Return the (X, Y) coordinate for the center point of the cell that contains the specified text.  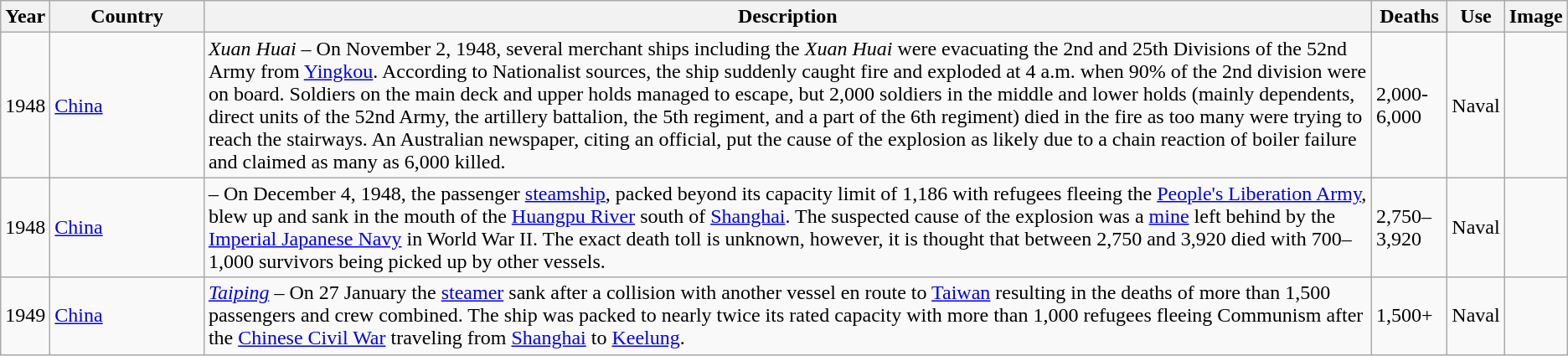
Use (1476, 17)
Deaths (1409, 17)
2,750–3,920 (1409, 228)
1949 (25, 316)
Image (1536, 17)
1,500+ (1409, 316)
Description (787, 17)
Year (25, 17)
Country (127, 17)
2,000-6,000 (1409, 106)
